Extract the [X, Y] coordinate from the center of the cell holding the provided text.  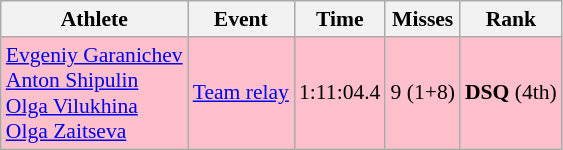
9 (1+8) [422, 93]
Athlete [94, 19]
Team relay [241, 93]
Rank [511, 19]
Misses [422, 19]
Evgeniy GaranichevAnton ShipulinOlga VilukhinaOlga Zaitseva [94, 93]
1:11:04.4 [340, 93]
DSQ (4th) [511, 93]
Time [340, 19]
Event [241, 19]
